Locate the cell with the specified text and output its (X, Y) center coordinate. 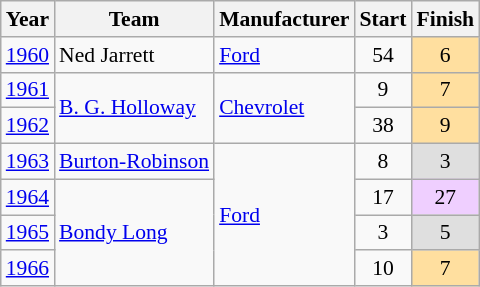
Ned Jarrett (134, 55)
B. G. Holloway (134, 108)
17 (384, 197)
1961 (28, 90)
1964 (28, 197)
Year (28, 19)
1960 (28, 55)
Manufacturer (284, 19)
Team (134, 19)
10 (384, 269)
1966 (28, 269)
38 (384, 126)
Start (384, 19)
Chevrolet (284, 108)
5 (445, 233)
1962 (28, 126)
6 (445, 55)
54 (384, 55)
1963 (28, 162)
Bondy Long (134, 232)
27 (445, 197)
Finish (445, 19)
1965 (28, 233)
Burton-Robinson (134, 162)
8 (384, 162)
